Provide the [x, y] coordinate of the cell's center where the given text is located.  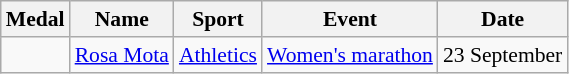
Event [350, 19]
Sport [218, 19]
Rosa Mota [122, 55]
Women's marathon [350, 55]
23 September [502, 55]
Name [122, 19]
Medal [36, 19]
Date [502, 19]
Athletics [218, 55]
